Capture the cell that displays the provided text and extract its (X, Y) central coordinate. 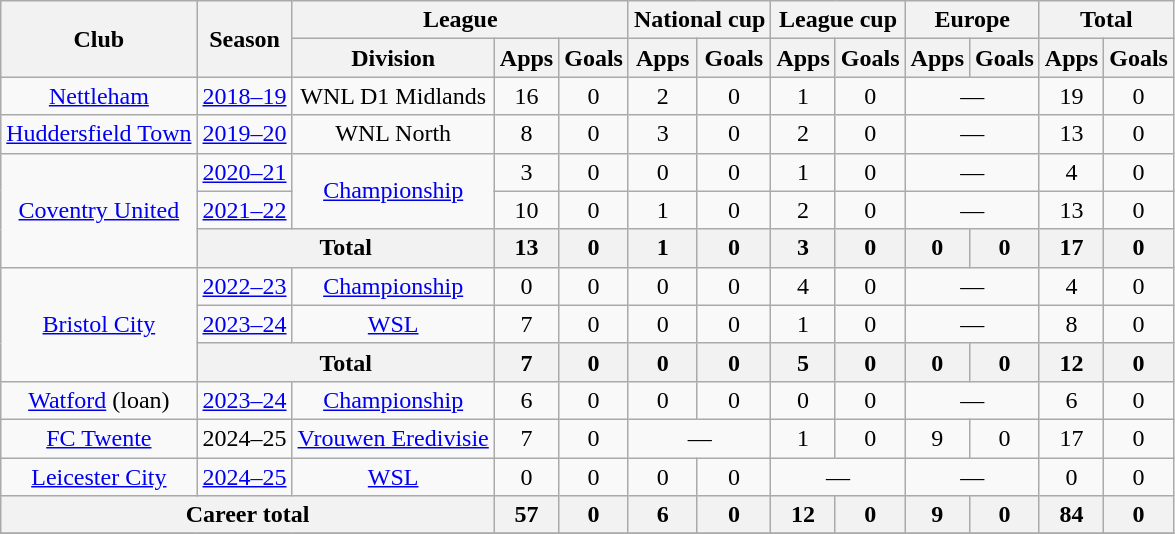
84 (1071, 515)
Huddersfield Town (99, 134)
Bristol City (99, 324)
Nettleham (99, 96)
Club (99, 39)
WNL North (393, 134)
5 (803, 362)
2019–20 (244, 134)
2021–22 (244, 210)
2020–21 (244, 172)
Season (244, 39)
Vrouwen Eredivisie (393, 438)
16 (526, 96)
WNL D1 Midlands (393, 96)
FC Twente (99, 438)
Coventry United (99, 210)
Leicester City (99, 477)
National cup (699, 20)
Watford (loan) (99, 400)
Division (393, 58)
2018–19 (244, 96)
League cup (838, 20)
Career total (248, 515)
League (460, 20)
57 (526, 515)
2022–23 (244, 286)
10 (526, 210)
Europe (972, 20)
19 (1071, 96)
